Find where the given text appears and provide that cell's center as [X, Y] coordinate. 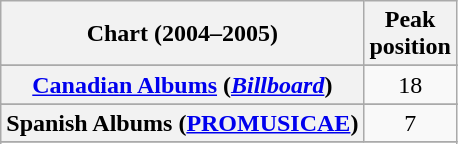
Chart (2004–2005) [182, 34]
Peakposition [410, 34]
Spanish Albums (PROMUSICAE) [182, 123]
18 [410, 85]
Canadian Albums (Billboard) [182, 85]
7 [410, 123]
